Identify which cell holds the provided text, then report its (x, y) central coordinate. 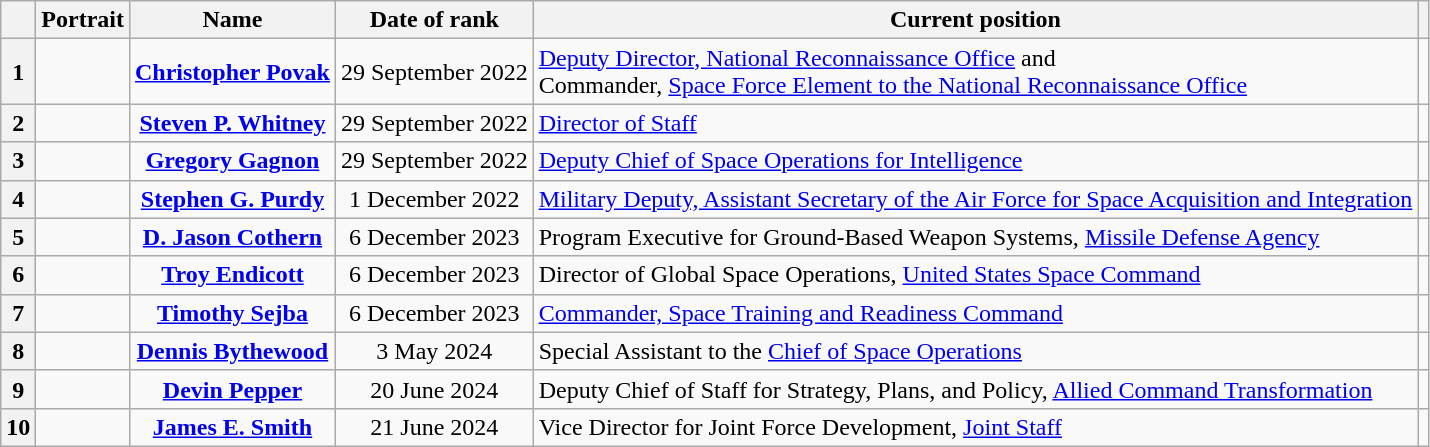
James E. Smith (232, 427)
3 (18, 161)
Steven P. Whitney (232, 123)
9 (18, 389)
1 (18, 72)
Director of Global Space Operations, United States Space Command (976, 275)
5 (18, 237)
Gregory Gagnon (232, 161)
Current position (976, 20)
6 (18, 275)
Stephen G. Purdy (232, 199)
1 December 2022 (434, 199)
3 May 2024 (434, 351)
Christopher Povak (232, 72)
10 (18, 427)
Vice Director for Joint Force Development, Joint Staff (976, 427)
Deputy Director, National Reconnaissance Office andCommander, Space Force Element to the National Reconnaissance Office (976, 72)
21 June 2024 (434, 427)
Deputy Chief of Space Operations for Intelligence (976, 161)
7 (18, 313)
Troy Endicott (232, 275)
Military Deputy, Assistant Secretary of the Air Force for Space Acquisition and Integration (976, 199)
Dennis Bythewood (232, 351)
2 (18, 123)
8 (18, 351)
Date of rank (434, 20)
Portrait (83, 20)
Name (232, 20)
Deputy Chief of Staff for Strategy, Plans, and Policy, Allied Command Transformation (976, 389)
20 June 2024 (434, 389)
Special Assistant to the Chief of Space Operations (976, 351)
Timothy Sejba (232, 313)
Program Executive for Ground-Based Weapon Systems, Missile Defense Agency (976, 237)
Director of Staff (976, 123)
D. Jason Cothern (232, 237)
Commander, Space Training and Readiness Command (976, 313)
Devin Pepper (232, 389)
4 (18, 199)
